Return [x, y] of the center of cell containing provided text 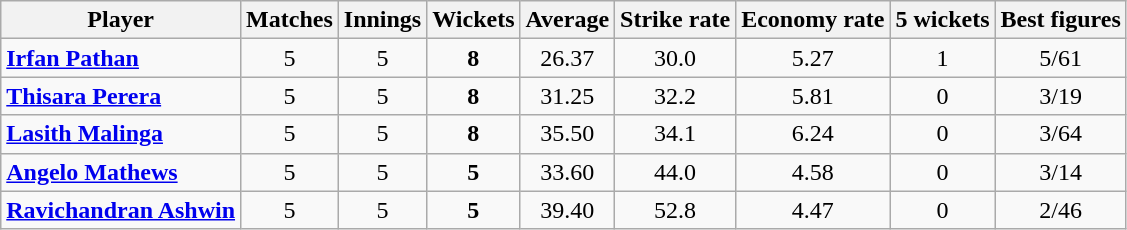
32.2 [676, 96]
Lasith Malinga [121, 134]
52.8 [676, 210]
Thisara Perera [121, 96]
3/19 [1060, 96]
4.47 [813, 210]
Best figures [1060, 20]
33.60 [568, 172]
44.0 [676, 172]
5/61 [1060, 58]
35.50 [568, 134]
39.40 [568, 210]
3/64 [1060, 134]
5 wickets [942, 20]
1 [942, 58]
Irfan Pathan [121, 58]
5.81 [813, 96]
31.25 [568, 96]
26.37 [568, 58]
Angelo Mathews [121, 172]
34.1 [676, 134]
3/14 [1060, 172]
6.24 [813, 134]
Economy rate [813, 20]
Innings [382, 20]
5.27 [813, 58]
Matches [290, 20]
30.0 [676, 58]
Wickets [474, 20]
Average [568, 20]
2/46 [1060, 210]
4.58 [813, 172]
Ravichandran Ashwin [121, 210]
Strike rate [676, 20]
Player [121, 20]
